For the text-containing cell, return its midpoint in [x, y] coordinate format. 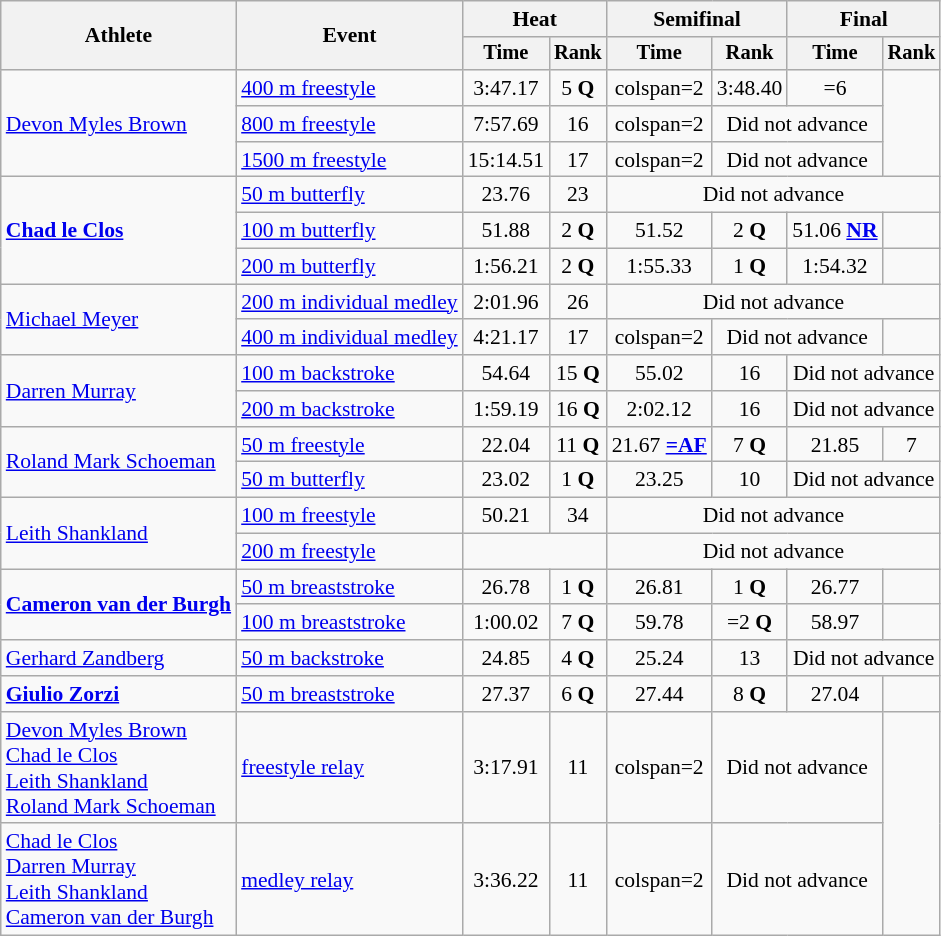
4:21.17 [506, 338]
freestyle relay [350, 768]
1:59.19 [506, 409]
1500 m freestyle [350, 160]
Final [864, 19]
Cameron van der Burgh [118, 604]
3:36.22 [506, 880]
1:56.21 [506, 267]
Event [350, 36]
Athlete [118, 36]
50.21 [506, 516]
400 m individual medley [350, 338]
26 [578, 302]
21.67 =AF [660, 445]
Devon Myles BrownChad le ClosLeith ShanklandRoland Mark Schoeman [118, 768]
7:57.69 [506, 124]
medley relay [350, 880]
100 m backstroke [350, 373]
Heat [535, 19]
23.25 [660, 480]
26.77 [834, 587]
Devon Myles Brown [118, 124]
3:47.17 [506, 88]
26.78 [506, 587]
3:17.91 [506, 768]
Chad le ClosDarren MurrayLeith ShanklandCameron van der Burgh [118, 880]
Michael Meyer [118, 320]
54.64 [506, 373]
1:54.32 [834, 267]
1:55.33 [660, 267]
200 m butterfly [350, 267]
55.02 [660, 373]
100 m butterfly [350, 231]
23 [578, 195]
200 m freestyle [350, 552]
=2 Q [750, 623]
7 [912, 445]
23.02 [506, 480]
Semifinal [698, 19]
10 [750, 480]
15:14.51 [506, 160]
5 Q [578, 88]
3:48.40 [750, 88]
8 Q [750, 694]
200 m individual medley [350, 302]
59.78 [660, 623]
Giulio Zorzi [118, 694]
27.04 [834, 694]
51.52 [660, 231]
13 [750, 658]
26.81 [660, 587]
Gerhard Zandberg [118, 658]
4 Q [578, 658]
100 m breaststroke [350, 623]
51.06 NR [834, 231]
Chad le Clos [118, 230]
2:01.96 [506, 302]
2:02.12 [660, 409]
Darren Murray [118, 390]
34 [578, 516]
21.85 [834, 445]
25.24 [660, 658]
Leith Shankland [118, 534]
27.37 [506, 694]
51.88 [506, 231]
23.76 [506, 195]
15 Q [578, 373]
100 m freestyle [350, 516]
58.97 [834, 623]
400 m freestyle [350, 88]
=6 [834, 88]
800 m freestyle [350, 124]
50 m freestyle [350, 445]
Roland Mark Schoeman [118, 462]
27.44 [660, 694]
6 Q [578, 694]
1:00.02 [506, 623]
200 m backstroke [350, 409]
16 Q [578, 409]
22.04 [506, 445]
24.85 [506, 658]
50 m backstroke [350, 658]
11 Q [578, 445]
